Identify which cell holds the provided text, then report its (X, Y) central coordinate. 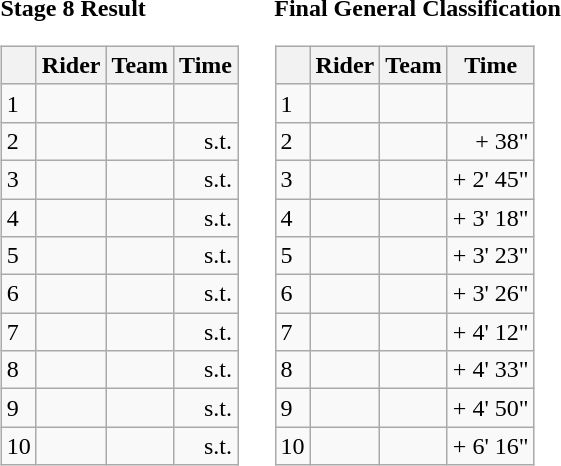
+ 4' 50" (490, 408)
+ 6' 16" (490, 446)
+ 3' 23" (490, 256)
+ 4' 33" (490, 370)
+ 4' 12" (490, 332)
+ 38" (490, 141)
+ 3' 18" (490, 217)
+ 3' 26" (490, 294)
+ 2' 45" (490, 179)
